Locate the cell with the specified text and output its (x, y) center coordinate. 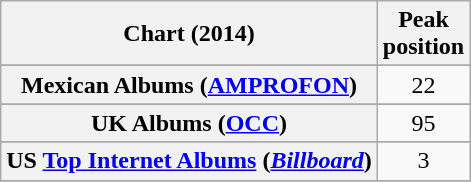
Peakposition (423, 34)
Mexican Albums (AMPROFON) (189, 85)
3 (423, 161)
UK Albums (OCC) (189, 123)
US Top Internet Albums (Billboard) (189, 161)
22 (423, 85)
95 (423, 123)
Chart (2014) (189, 34)
